Detect which cell encompasses the target text, then output its [x, y] center coordinate. 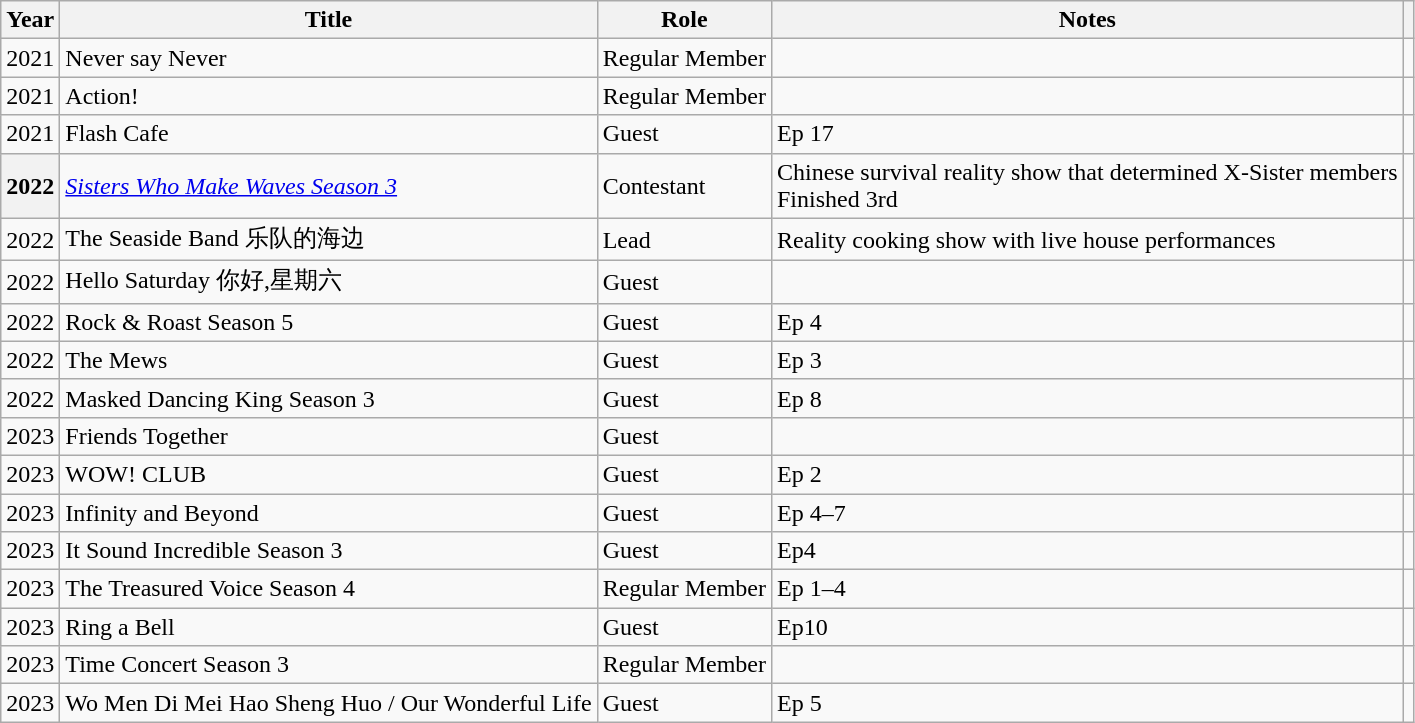
Ep 1–4 [1087, 589]
Ep 8 [1087, 398]
Ring a Bell [328, 627]
Rock & Roast Season 5 [328, 322]
Ep10 [1087, 627]
WOW! CLUB [328, 474]
Wo Men Di Mei Hao Sheng Huo / Our Wonderful Life [328, 703]
It Sound Incredible Season 3 [328, 551]
Ep 4–7 [1087, 513]
The Mews [328, 360]
Lead [684, 240]
Hello Saturday 你好,星期六 [328, 282]
Role [684, 20]
Masked Dancing King Season 3 [328, 398]
Ep4 [1087, 551]
Ep 5 [1087, 703]
Infinity and Beyond [328, 513]
Notes [1087, 20]
Ep 17 [1087, 134]
Sisters Who Make Waves Season 3 [328, 186]
Time Concert Season 3 [328, 665]
Reality cooking show with live house performances [1087, 240]
The Seaside Band 乐队的海边 [328, 240]
Contestant [684, 186]
Friends Together [328, 436]
Ep 2 [1087, 474]
Action! [328, 96]
Ep 4 [1087, 322]
Flash Cafe [328, 134]
Ep 3 [1087, 360]
Year [30, 20]
The Treasured Voice Season 4 [328, 589]
Never say Never [328, 58]
Title [328, 20]
Chinese survival reality show that determined X-Sister membersFinished 3rd [1087, 186]
